Return [X, Y] of the center of cell containing provided text 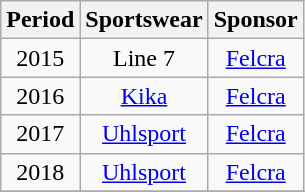
2015 [40, 58]
Sponsor [256, 20]
Sportswear [144, 20]
Line 7 [144, 58]
Period [40, 20]
2016 [40, 96]
2018 [40, 172]
Kika [144, 96]
2017 [40, 134]
